Capture the cell that displays the provided text and extract its (x, y) central coordinate. 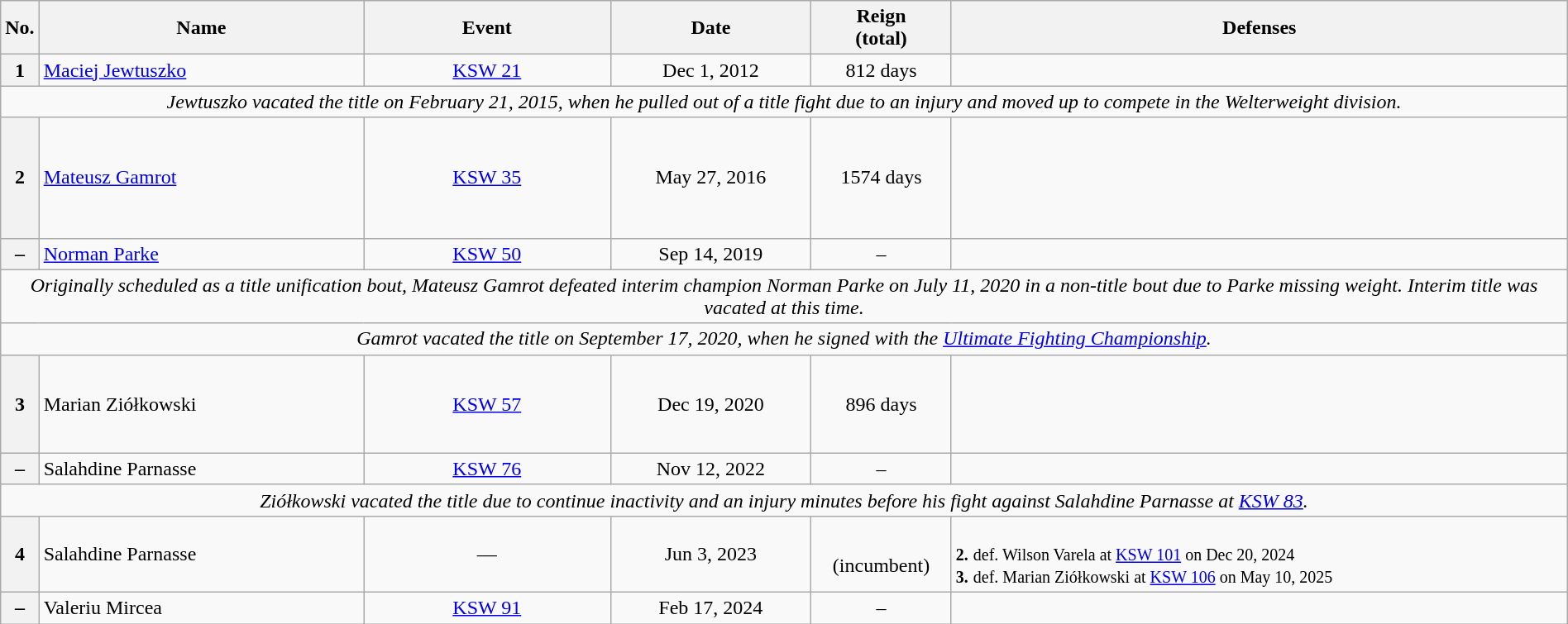
Reign(total) (882, 28)
812 days (882, 70)
(incumbent) (882, 554)
Dec 1, 2012 (711, 70)
3 (20, 403)
KSW 21 (488, 70)
May 27, 2016 (711, 178)
2. def. Wilson Varela at KSW 101 on Dec 20, 2024 3. def. Marian Ziółkowski at KSW 106 on May 10, 2025 (1259, 554)
Nov 12, 2022 (711, 469)
KSW 50 (488, 254)
Feb 17, 2024 (711, 607)
896 days (882, 403)
Maciej Jewtuszko (201, 70)
Name (201, 28)
— (488, 554)
KSW 57 (488, 403)
KSW 76 (488, 469)
Date (711, 28)
Mateusz Gamrot (201, 178)
Defenses (1259, 28)
Marian Ziółkowski (201, 403)
Event (488, 28)
KSW 91 (488, 607)
Sep 14, 2019 (711, 254)
1 (20, 70)
Valeriu Mircea (201, 607)
Ziółkowski vacated the title due to continue inactivity and an injury minutes before his fight against Salahdine Parnasse at KSW 83. (784, 500)
Gamrot vacated the title on September 17, 2020, when he signed with the Ultimate Fighting Championship. (784, 339)
1574 days (882, 178)
No. (20, 28)
2 (20, 178)
KSW 35 (488, 178)
Dec 19, 2020 (711, 403)
Jun 3, 2023 (711, 554)
4 (20, 554)
Norman Parke (201, 254)
